Capture the cell that displays the provided text and extract its [X, Y] central coordinate. 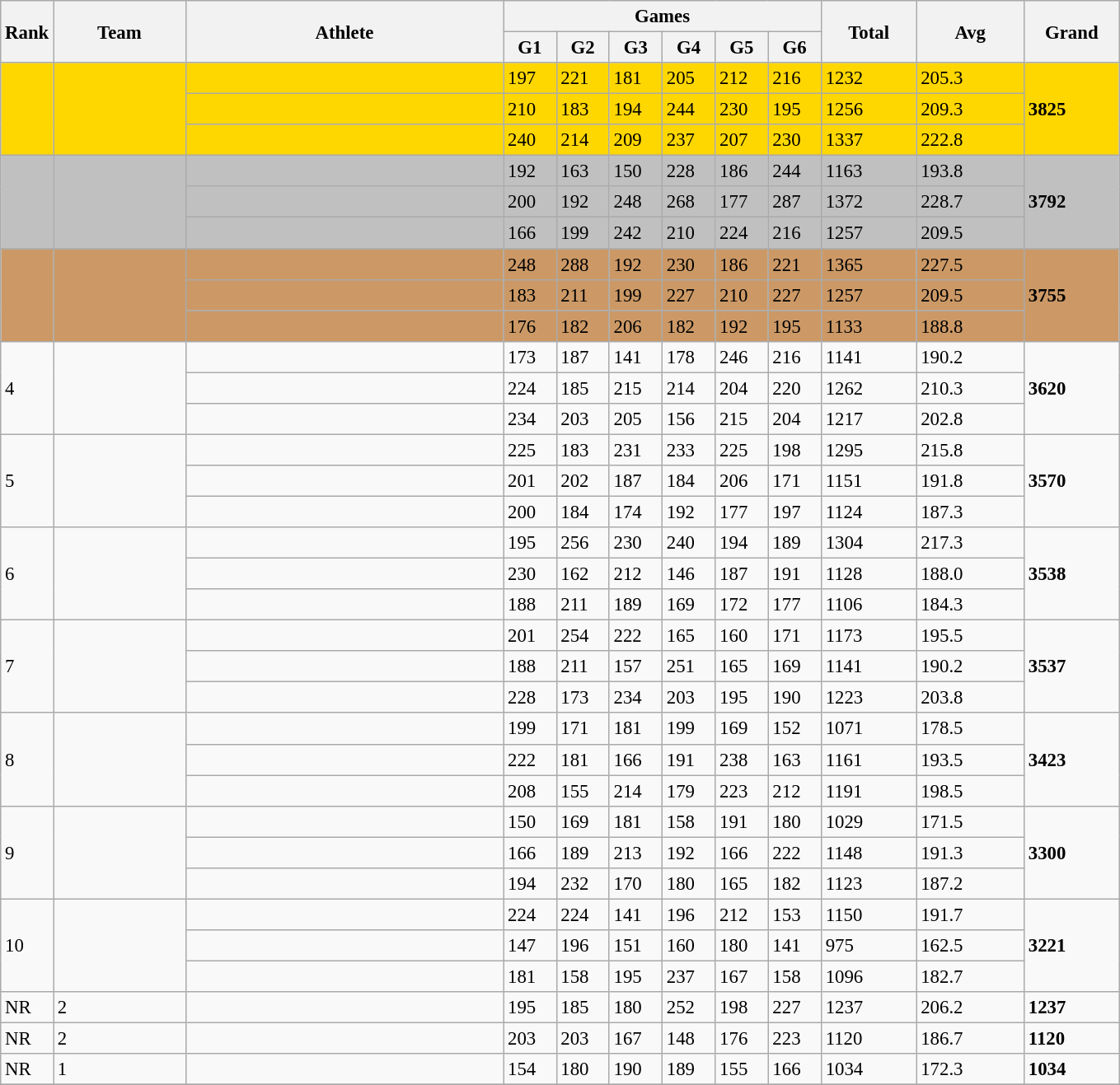
213 [635, 853]
3620 [1072, 387]
205.3 [971, 78]
1223 [869, 698]
G3 [635, 48]
193.8 [971, 171]
208 [530, 791]
207 [742, 140]
1304 [869, 543]
147 [530, 946]
9 [27, 852]
202.8 [971, 419]
220 [794, 388]
4 [27, 387]
178.5 [971, 729]
182.7 [971, 976]
178 [689, 357]
10 [27, 946]
268 [689, 202]
6 [27, 573]
G5 [742, 48]
217.3 [971, 543]
3792 [1072, 203]
3538 [1072, 573]
8 [27, 760]
G2 [583, 48]
179 [689, 791]
1 [120, 1069]
Rank [27, 31]
238 [742, 760]
1123 [869, 884]
Avg [971, 31]
1128 [869, 574]
1173 [869, 636]
3221 [1072, 946]
227.5 [971, 264]
975 [869, 946]
1372 [869, 202]
162.5 [971, 946]
232 [583, 884]
252 [689, 1008]
256 [583, 543]
188.8 [971, 326]
Grand [1072, 31]
254 [583, 636]
162 [583, 574]
170 [635, 884]
1256 [869, 110]
193.5 [971, 760]
187.3 [971, 512]
210.3 [971, 388]
209 [635, 140]
186.7 [971, 1039]
3755 [1072, 295]
251 [689, 666]
228.7 [971, 202]
Athlete [344, 31]
Team [120, 31]
7 [27, 667]
172 [742, 605]
G6 [794, 48]
188.0 [971, 574]
1295 [869, 450]
157 [635, 666]
3300 [1072, 852]
187.2 [971, 884]
198.5 [971, 791]
1029 [869, 821]
1191 [869, 791]
156 [689, 419]
146 [689, 574]
152 [794, 729]
148 [689, 1039]
242 [635, 233]
1161 [869, 760]
5 [27, 481]
153 [794, 914]
287 [794, 202]
G4 [689, 48]
1151 [869, 481]
222.8 [971, 140]
154 [530, 1069]
174 [635, 512]
1124 [869, 512]
1150 [869, 914]
151 [635, 946]
233 [689, 450]
1217 [869, 419]
195.5 [971, 636]
3570 [1072, 481]
246 [742, 357]
288 [583, 264]
206.2 [971, 1008]
191.8 [971, 481]
184.3 [971, 605]
1106 [869, 605]
1365 [869, 264]
1163 [869, 171]
3423 [1072, 760]
1337 [869, 140]
203.8 [971, 698]
191.7 [971, 914]
3537 [1072, 667]
171.5 [971, 821]
191.3 [971, 853]
Games [663, 16]
231 [635, 450]
1148 [869, 853]
1232 [869, 78]
209.3 [971, 110]
G1 [530, 48]
1096 [869, 976]
1133 [869, 326]
3825 [1072, 109]
Total [869, 31]
172.3 [971, 1069]
1071 [869, 729]
215.8 [971, 450]
202 [583, 481]
1262 [869, 388]
